Extract the [x, y] coordinate from the center of the cell holding the provided text.  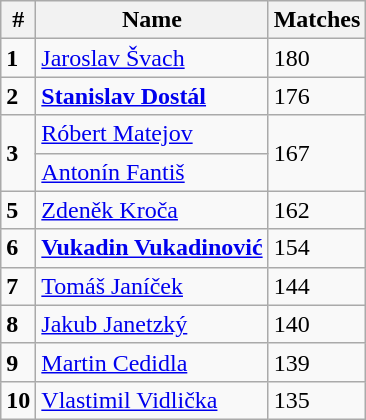
Róbert Matejov [152, 134]
Name [152, 20]
180 [317, 58]
5 [18, 210]
1 [18, 58]
144 [317, 286]
2 [18, 96]
6 [18, 248]
# [18, 20]
3 [18, 153]
Antonín Fantiš [152, 172]
Tomáš Janíček [152, 286]
135 [317, 400]
Vlastimil Vidlička [152, 400]
Zdeněk Kroča [152, 210]
8 [18, 324]
Martin Cedidla [152, 362]
10 [18, 400]
167 [317, 153]
139 [317, 362]
7 [18, 286]
Vukadin Vukadinović [152, 248]
140 [317, 324]
Stanislav Dostál [152, 96]
Jaroslav Švach [152, 58]
162 [317, 210]
176 [317, 96]
Matches [317, 20]
154 [317, 248]
Jakub Janetzký [152, 324]
9 [18, 362]
